Scan for the cell matching the given text and deliver its (x, y) coordinate at center. 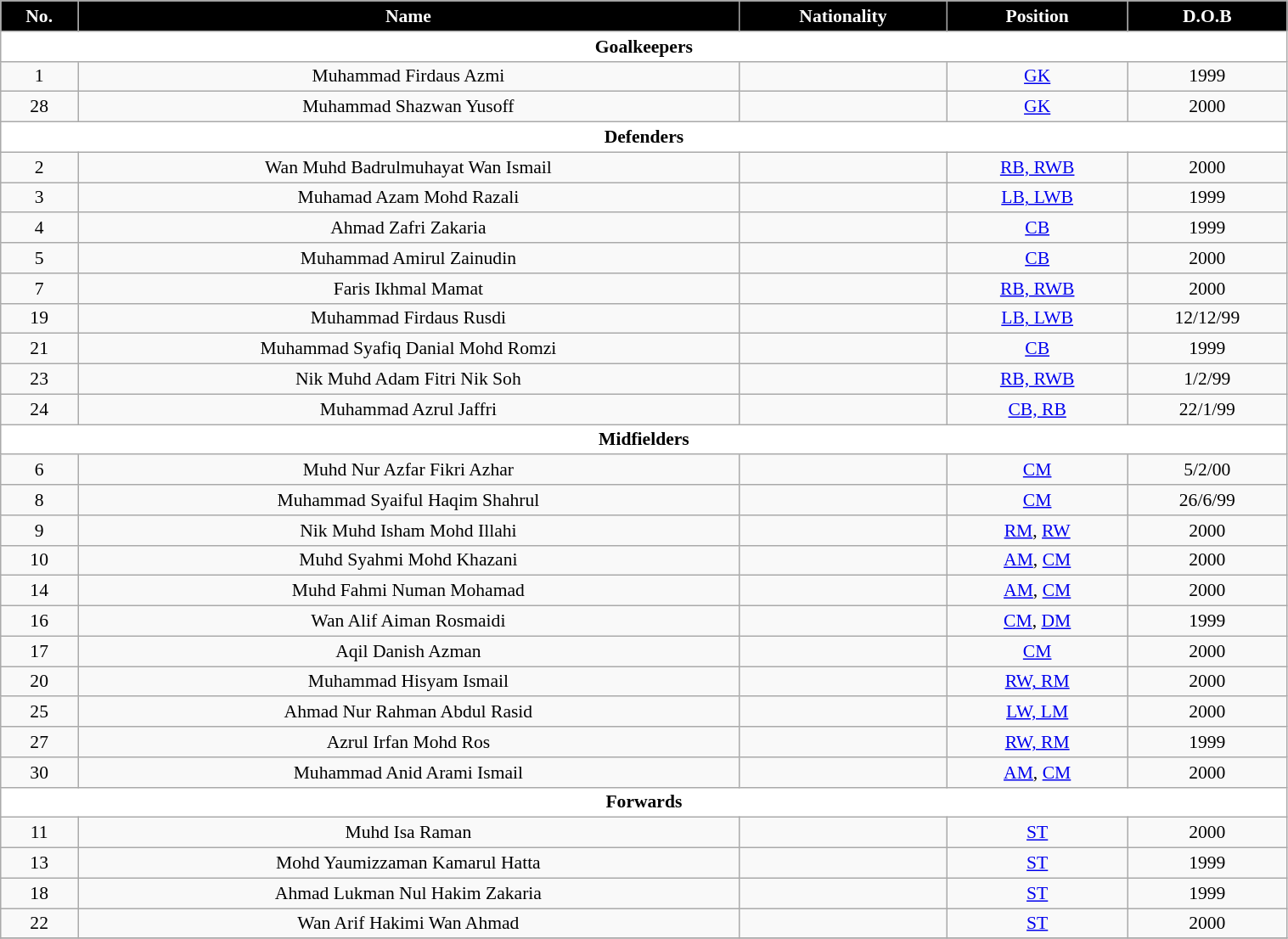
4 (39, 228)
Muhamad Azam Mohd Razali (409, 198)
14 (39, 591)
Muhammad Syafiq Danial Mohd Romzi (409, 349)
RM, RW (1038, 531)
7 (39, 289)
16 (39, 621)
27 (39, 742)
Nik Muhd Adam Fitri Nik Soh (409, 380)
Muhammad Hisyam Ismail (409, 682)
21 (39, 349)
Position (1038, 16)
Mohd Yaumizzaman Kamarul Hatta (409, 863)
22/1/99 (1207, 409)
2 (39, 167)
17 (39, 651)
Midfielders (644, 440)
D.O.B (1207, 16)
Muhammad Amirul Zainudin (409, 258)
Nik Muhd Isham Mohd Illahi (409, 531)
Defenders (644, 138)
Wan Arif Hakimi Wan Ahmad (409, 924)
25 (39, 712)
Azrul Irfan Mohd Ros (409, 742)
LW, LM (1038, 712)
Muhammad Azrul Jaffri (409, 409)
11 (39, 833)
CB, RB (1038, 409)
12/12/99 (1207, 318)
22 (39, 924)
1 (39, 76)
Muhammad Shazwan Yusoff (409, 107)
Muhd Nur Azfar Fikri Azhar (409, 470)
Name (409, 16)
Muhammad Firdaus Azmi (409, 76)
Goalkeepers (644, 47)
Aqil Danish Azman (409, 651)
18 (39, 893)
5/2/00 (1207, 470)
13 (39, 863)
Muhd Isa Raman (409, 833)
5 (39, 258)
Muhammad Anid Arami Ismail (409, 773)
19 (39, 318)
Forwards (644, 802)
20 (39, 682)
Muhd Fahmi Numan Mohamad (409, 591)
24 (39, 409)
Nationality (843, 16)
CM, DM (1038, 621)
6 (39, 470)
Ahmad Nur Rahman Abdul Rasid (409, 712)
28 (39, 107)
10 (39, 560)
8 (39, 500)
1/2/99 (1207, 380)
23 (39, 380)
Wan Muhd Badrulmuhayat Wan Ismail (409, 167)
Muhammad Syaiful Haqim Shahrul (409, 500)
Muhammad Firdaus Rusdi (409, 318)
9 (39, 531)
Faris Ikhmal Mamat (409, 289)
Wan Alif Aiman Rosmaidi (409, 621)
3 (39, 198)
No. (39, 16)
26/6/99 (1207, 500)
Ahmad Lukman Nul Hakim Zakaria (409, 893)
Muhd Syahmi Mohd Khazani (409, 560)
Ahmad Zafri Zakaria (409, 228)
30 (39, 773)
